Capture the cell that displays the provided text and extract its [X, Y] central coordinate. 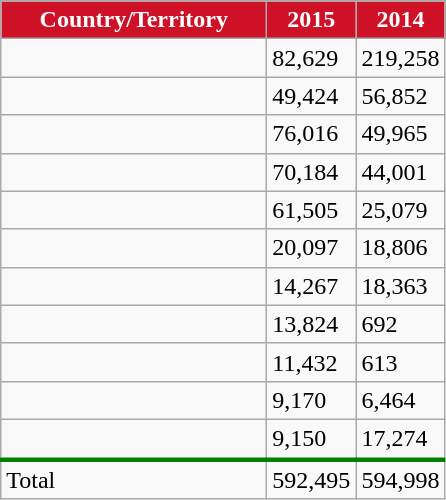
49,965 [400, 134]
13,824 [312, 324]
61,505 [312, 210]
2015 [312, 20]
2014 [400, 20]
692 [400, 324]
70,184 [312, 172]
76,016 [312, 134]
219,258 [400, 58]
82,629 [312, 58]
18,363 [400, 286]
9,170 [312, 400]
49,424 [312, 96]
56,852 [400, 96]
594,998 [400, 479]
17,274 [400, 439]
613 [400, 362]
20,097 [312, 248]
Total [134, 479]
44,001 [400, 172]
11,432 [312, 362]
Country/Territory [134, 20]
6,464 [400, 400]
18,806 [400, 248]
9,150 [312, 439]
592,495 [312, 479]
25,079 [400, 210]
14,267 [312, 286]
